Capture the cell that displays the provided text and extract its (X, Y) central coordinate. 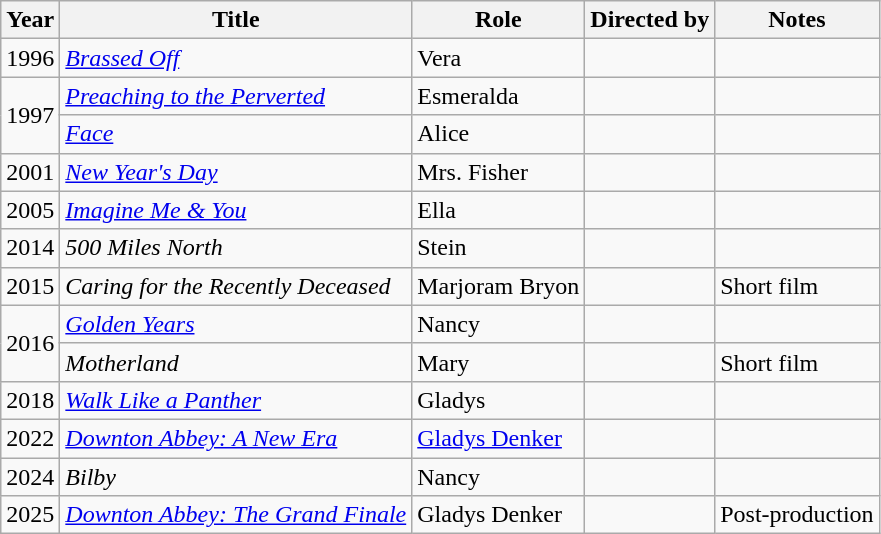
Ella (498, 210)
Post-production (797, 515)
Caring for the Recently Deceased (236, 286)
2024 (30, 477)
2025 (30, 515)
Alice (498, 134)
2001 (30, 172)
Directed by (650, 20)
Marjoram Bryon (498, 286)
Gladys (498, 400)
Mary (498, 362)
1997 (30, 115)
1996 (30, 58)
Year (30, 20)
Face (236, 134)
Walk Like a Panther (236, 400)
Role (498, 20)
New Year's Day (236, 172)
Stein (498, 248)
500 Miles North (236, 248)
Mrs. Fisher (498, 172)
2022 (30, 438)
Downton Abbey: The Grand Finale (236, 515)
Vera (498, 58)
2016 (30, 343)
2005 (30, 210)
Preaching to the Perverted (236, 96)
2015 (30, 286)
Notes (797, 20)
Brassed Off (236, 58)
Title (236, 20)
Golden Years (236, 324)
Downton Abbey: A New Era (236, 438)
2014 (30, 248)
Esmeralda (498, 96)
Motherland (236, 362)
Bilby (236, 477)
Imagine Me & You (236, 210)
2018 (30, 400)
